From the cell containing the given text, extract its center point as (x, y) coordinate. 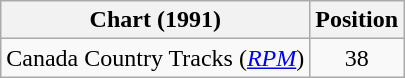
Canada Country Tracks (RPM) (156, 58)
Position (357, 20)
Chart (1991) (156, 20)
38 (357, 58)
